Pinpoint the cell where the given text exists, returning its (x, y) midpoint coordinate. 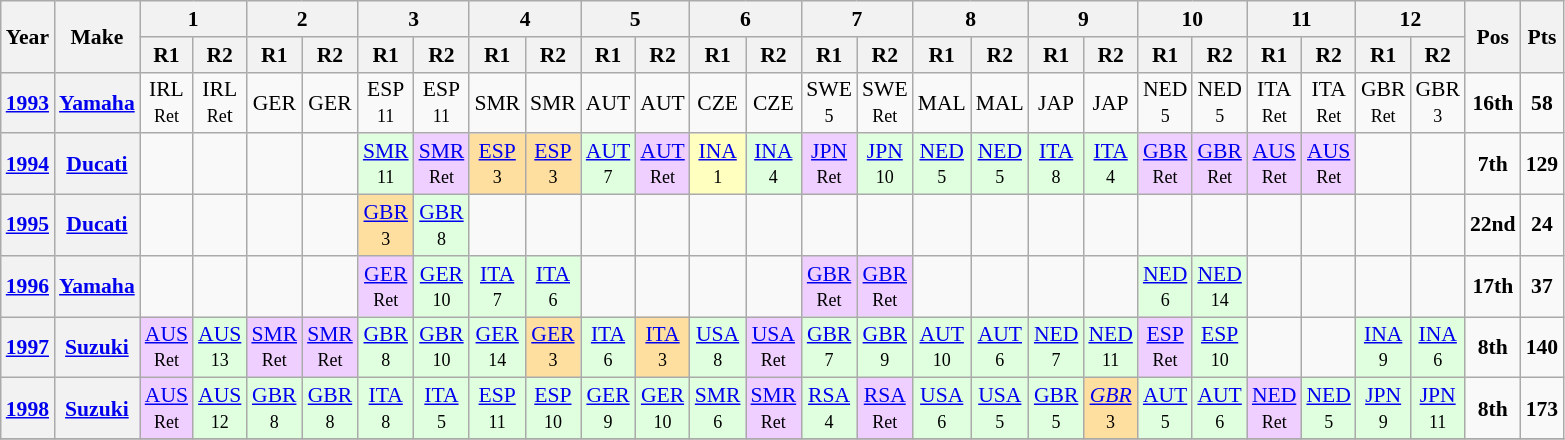
ITA3 (662, 348)
17th (1493, 286)
4 (524, 19)
INA4 (774, 164)
USA6 (942, 408)
GER3 (553, 348)
USA5 (1000, 408)
ITA4 (1110, 164)
AUS13 (220, 348)
GER14 (497, 348)
Year (28, 36)
1993 (28, 102)
NED6 (1166, 286)
ITA5 (442, 408)
16th (1493, 102)
7 (856, 19)
ESPRet (1166, 348)
6 (746, 19)
USA8 (718, 348)
GBR5 (1056, 408)
1 (194, 19)
AUT10 (942, 348)
37 (1542, 286)
129 (1542, 164)
SWERet (885, 102)
INA6 (1438, 348)
ITA7 (497, 286)
NED11 (1110, 348)
2 (302, 19)
8 (971, 19)
10 (1192, 19)
1996 (28, 286)
INA9 (1384, 348)
58 (1542, 102)
AUT7 (608, 164)
JPN9 (1384, 408)
GBR7 (829, 348)
5 (636, 19)
AUTRet (662, 164)
USARet (774, 348)
NEDRet (1274, 408)
173 (1542, 408)
SMR11 (386, 164)
AUS12 (220, 408)
Make (97, 36)
1995 (28, 226)
JPN10 (885, 164)
7th (1493, 164)
12 (1410, 19)
GERRet (386, 286)
GER9 (608, 408)
9 (1084, 19)
1994 (28, 164)
11 (1302, 19)
NED7 (1056, 348)
1997 (28, 348)
RSA4 (829, 408)
GBR10 (442, 348)
NED14 (1220, 286)
24 (1542, 226)
GBR9 (885, 348)
3 (414, 19)
SMR6 (718, 408)
JPNRet (829, 164)
AUT5 (1166, 408)
22nd (1493, 226)
RSARet (885, 408)
1998 (28, 408)
Pts (1542, 36)
140 (1542, 348)
SWE5 (829, 102)
Pos (1493, 36)
JPN11 (1438, 408)
INA1 (718, 164)
